Output the (x, y) coordinate of the center of the cell containing the given text.  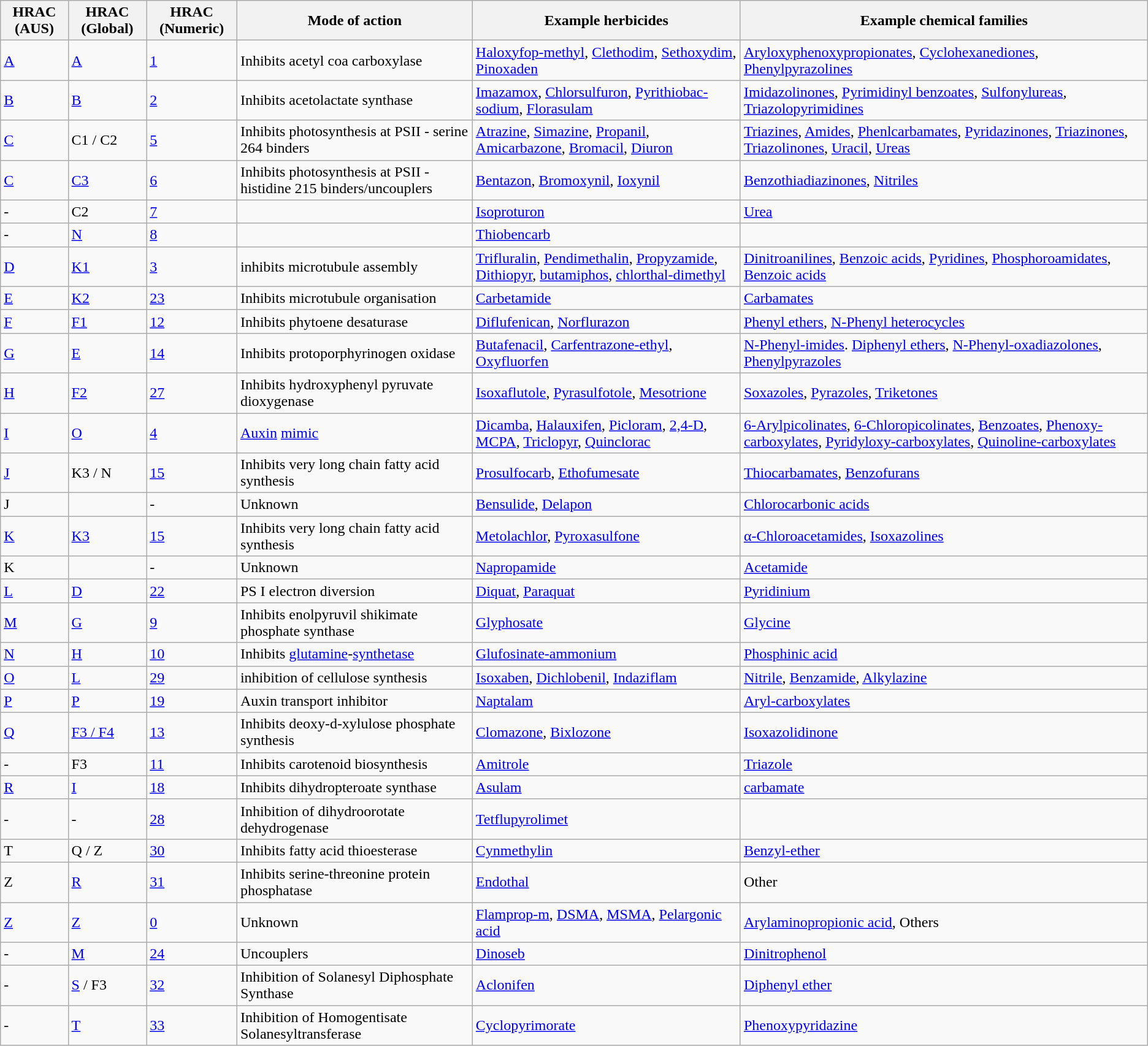
2 (192, 101)
Urea (944, 212)
Inhibits photosynthesis at PSII - serine 264 binders (354, 140)
Dicamba, Halauxifen, Picloram, 2,4-D, MCPA, Triclopyr, Quinclorac (606, 433)
29 (192, 678)
Inhibits protoporphyrinogen oxidase (354, 353)
Uncouplers (354, 954)
C3 (107, 180)
Other (944, 882)
PS I electron diversion (354, 591)
Isoxaflutole, Pyrasulfotole, Mesotrione (606, 392)
Auxin mimic (354, 433)
F2 (107, 392)
11 (192, 764)
Amitrole (606, 764)
1 (192, 60)
Inhibits acetyl coa carboxylase (354, 60)
F3 (107, 764)
Inhibits microtubule organisation (354, 298)
Auxin transport inhibitor (354, 701)
K3 (107, 536)
Aryl-carboxylates (944, 701)
Carbetamide (606, 298)
Aclonifen (606, 986)
14 (192, 353)
Inhibition of dihydroorotate dehydrogenase (354, 819)
Tetflupyrolimet (606, 819)
Glyphosate (606, 623)
Bensulide, Delapon (606, 505)
K3 / N (107, 473)
27 (192, 392)
Nitrile, Benzamide, Alkylazine (944, 678)
Inhibits carotenoid biosynthesis (354, 764)
Isoxaben, Dichlobenil, Indaziflam (606, 678)
Diquat, Paraquat (606, 591)
Naptalam (606, 701)
K2 (107, 298)
6 (192, 180)
Napropamide (606, 568)
12 (192, 321)
5 (192, 140)
Q / Z (107, 850)
inhibits microtubule assembly (354, 266)
HRAC (AUS) (34, 21)
Trifluralin, Pendimethalin, Propyzamide, Dithiopyr, butamiphos, chlorthal-dimethyl (606, 266)
23 (192, 298)
Dinitroanilines, Benzoic acids, Pyridines, Phosphoroamidates, Benzoic acids (944, 266)
Inhibits dihydropteroate synthase (354, 787)
Acetamide (944, 568)
Benzothiadiazinones, Nitriles (944, 180)
Imazamox, Chlorsulfuron, Pyrithiobac-sodium, Florasulam (606, 101)
Inhibition of Homogentisate Solanesyltransferase (354, 1025)
Inhibits deoxy-d-xylulose phosphate synthesis (354, 732)
19 (192, 701)
Thiocarbamates, Benzofurans (944, 473)
Inhibits acetolactate synthase (354, 101)
Example herbicides (606, 21)
28 (192, 819)
Isoxazolidinone (944, 732)
30 (192, 850)
31 (192, 882)
C2 (107, 212)
Metolachlor, Pyroxasulfone (606, 536)
Cynmethylin (606, 850)
22 (192, 591)
Phenyl ethers, N-Phenyl heterocycles (944, 321)
Butafenacil, Carfentrazone-ethyl, Oxyfluorfen (606, 353)
24 (192, 954)
Asulam (606, 787)
Benzyl-ether (944, 850)
7 (192, 212)
32 (192, 986)
Isoproturon (606, 212)
Glycine (944, 623)
Carbamates (944, 298)
Inhibits hydroxyphenyl pyruvate dioxygenase (354, 392)
Q (34, 732)
Pyridinium (944, 591)
Endothal (606, 882)
F1 (107, 321)
Aryloxyphenoxypropionates, Cyclohexanediones, Phenylpyrazolines (944, 60)
3 (192, 266)
9 (192, 623)
8 (192, 235)
Inhibits photosynthesis at PSII - histidine 215 binders/uncouplers (354, 180)
Arylaminopropionic acid, Others (944, 922)
F (34, 321)
Prosulfocarb, Ethofumesate (606, 473)
HRAC (Global) (107, 21)
HRAC (Numeric) (192, 21)
Haloxyfop-methyl, Clethodim, Sethoxydim, Pinoxaden (606, 60)
0 (192, 922)
Triazole (944, 764)
13 (192, 732)
Chlorocarbonic acids (944, 505)
Dinoseb (606, 954)
Inhibition of Solanesyl Diphosphate Synthase (354, 986)
10 (192, 654)
N-Phenyl-imides. Diphenyl ethers, N-Phenyl-oxadiazolones, Phenylpyrazoles (944, 353)
Atrazine, Simazine, Propanil, Amicarbazone, Bromacil, Diuron (606, 140)
Diphenyl ether (944, 986)
Flamprop-m, DSMA, MSMA, Pelargonic acid (606, 922)
Phenoxypyridazine (944, 1025)
6-Arylpicolinates, 6-Chloropicolinates, Benzoates, Phenoxy-carboxylates, Pyridyloxy-carboxylates, Quinoline-carboxylates (944, 433)
Inhibits enolpyruvil shikimate phosphate synthase (354, 623)
Mode of action (354, 21)
Inhibits serine-threonine protein phosphatase (354, 882)
Diflufenican, Norflurazon (606, 321)
K1 (107, 266)
Inhibits phytoene desaturase (354, 321)
Bentazon, Bromoxynil, Ioxynil (606, 180)
Triazines, Amides, Phenlcarbamates, Pyridazinones, Triazinones, Triazolinones, Uracil, Ureas (944, 140)
Phosphinic acid (944, 654)
Dinitrophenol (944, 954)
Thiobencarb (606, 235)
Cyclopyrimorate (606, 1025)
18 (192, 787)
Inhibits fatty acid thioesterase (354, 850)
4 (192, 433)
inhibition of cellulose synthesis (354, 678)
carbamate (944, 787)
C1 / C2 (107, 140)
Example chemical families (944, 21)
F3 / F4 (107, 732)
Clomazone, Bixlozone (606, 732)
Soxazoles, Pyrazoles, Triketones (944, 392)
Inhibits glutamine-synthetase (354, 654)
33 (192, 1025)
S / F3 (107, 986)
α-Chloroacetamides, Isoxazolines (944, 536)
Glufosinate-ammonium (606, 654)
Imidazolinones, Pyrimidinyl benzoates, Sulfonylureas, Triazolopyrimidines (944, 101)
